Capture the cell that displays the provided text and extract its [x, y] central coordinate. 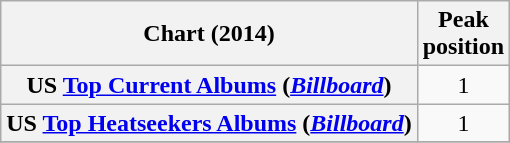
Chart (2014) [209, 34]
Peak position [463, 34]
US Top Current Albums (Billboard) [209, 85]
US Top Heatseekers Albums (Billboard) [209, 123]
